Provide the (x, y) coordinate of the cell's center where the given text is located.  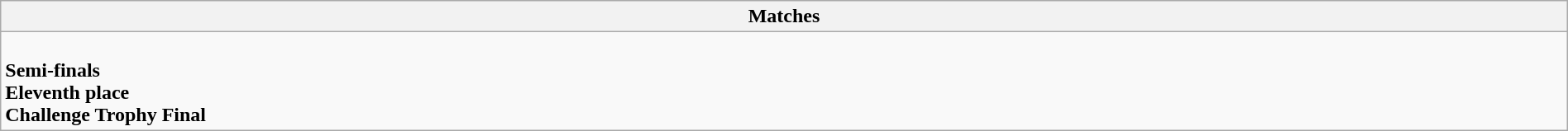
Semi-finals Eleventh place Challenge Trophy Final (784, 81)
Matches (784, 16)
